For the text-containing cell, return its midpoint in [x, y] coordinate format. 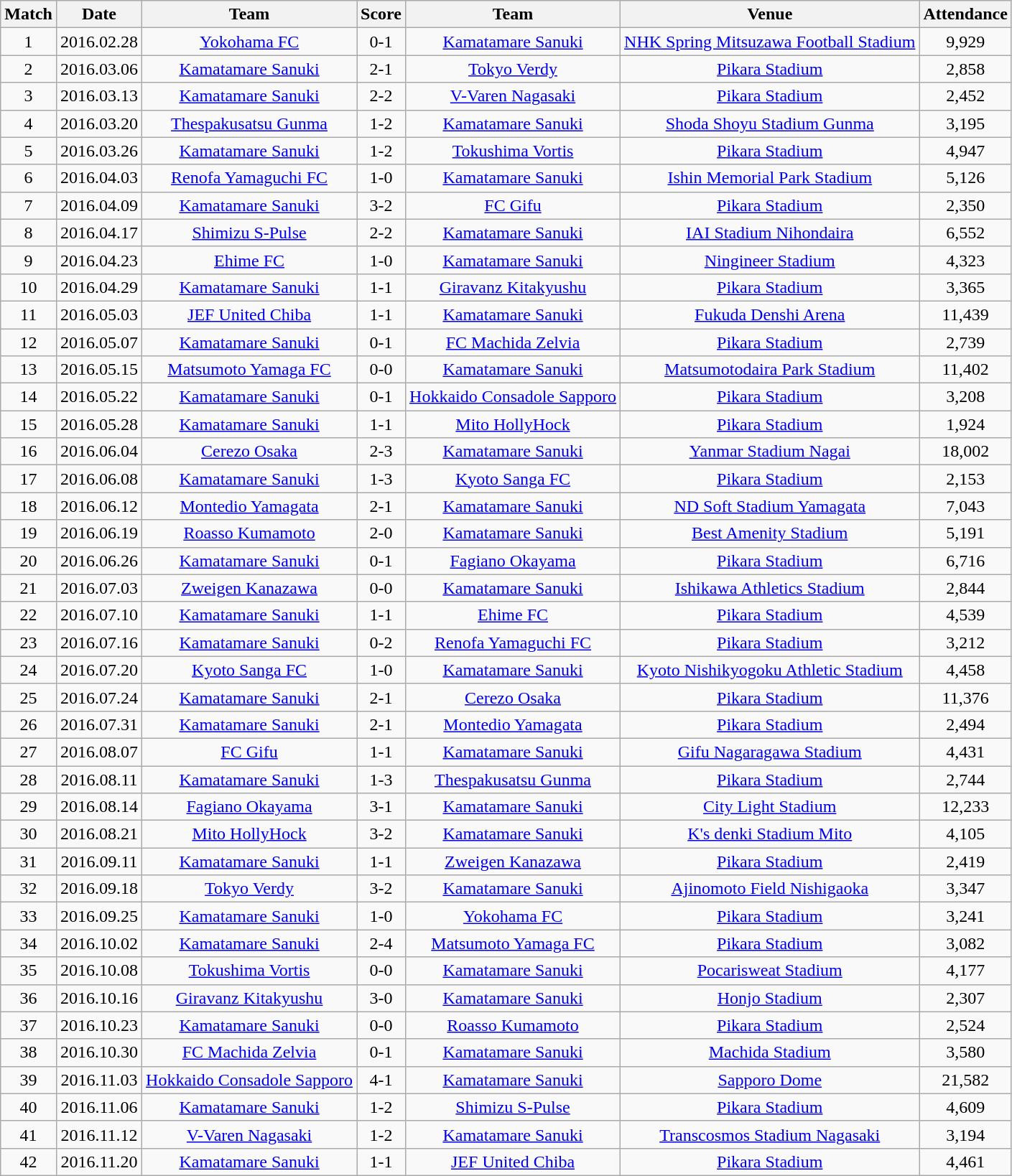
2016.07.20 [99, 670]
4 [29, 123]
2016.03.26 [99, 151]
2016.08.11 [99, 779]
Attendance [965, 14]
2016.04.03 [99, 178]
5,126 [965, 178]
2016.11.03 [99, 1080]
7,043 [965, 506]
2,494 [965, 724]
NHK Spring Mitsuzawa Football Stadium [770, 42]
2,858 [965, 69]
Gifu Nagaragawa Stadium [770, 752]
2016.04.23 [99, 260]
3,212 [965, 643]
2-4 [381, 943]
2016.04.17 [99, 233]
Yanmar Stadium Nagai [770, 452]
Venue [770, 14]
9 [29, 260]
3 [29, 96]
6,552 [965, 233]
31 [29, 862]
20 [29, 561]
9,929 [965, 42]
2016.07.16 [99, 643]
2,153 [965, 479]
28 [29, 779]
12,233 [965, 807]
25 [29, 697]
37 [29, 1025]
2016.03.20 [99, 123]
2016.05.03 [99, 314]
4,461 [965, 1162]
27 [29, 752]
35 [29, 971]
2016.10.30 [99, 1053]
7 [29, 205]
40 [29, 1107]
3,241 [965, 916]
3-0 [381, 998]
5,191 [965, 533]
2,419 [965, 862]
Date [99, 14]
2016.05.22 [99, 397]
Transcosmos Stadium Nagasaki [770, 1134]
2,744 [965, 779]
15 [29, 424]
2016.09.25 [99, 916]
11 [29, 314]
2016.06.08 [99, 479]
Kyoto Nishikyogoku Athletic Stadium [770, 670]
2016.09.18 [99, 889]
1,924 [965, 424]
26 [29, 724]
11,439 [965, 314]
2016.06.04 [99, 452]
2,307 [965, 998]
2016.09.11 [99, 862]
42 [29, 1162]
4,947 [965, 151]
4,431 [965, 752]
11,402 [965, 370]
13 [29, 370]
4,105 [965, 834]
Best Amenity Stadium [770, 533]
2,739 [965, 342]
2016.10.16 [99, 998]
Score [381, 14]
2016.02.28 [99, 42]
2 [29, 69]
4,539 [965, 615]
2016.05.15 [99, 370]
Ajinomoto Field Nishigaoka [770, 889]
2,524 [965, 1025]
Ningineer Stadium [770, 260]
29 [29, 807]
1 [29, 42]
39 [29, 1080]
32 [29, 889]
Machida Stadium [770, 1053]
2016.04.09 [99, 205]
6 [29, 178]
12 [29, 342]
2016.05.07 [99, 342]
City Light Stadium [770, 807]
Fukuda Denshi Arena [770, 314]
2016.05.28 [99, 424]
2,452 [965, 96]
2016.06.26 [99, 561]
3,194 [965, 1134]
3-1 [381, 807]
6,716 [965, 561]
24 [29, 670]
2016.07.31 [99, 724]
2-0 [381, 533]
11,376 [965, 697]
4,323 [965, 260]
2016.06.12 [99, 506]
3,365 [965, 287]
3,347 [965, 889]
Matsumotodaira Park Stadium [770, 370]
K's denki Stadium Mito [770, 834]
2016.08.07 [99, 752]
Sapporo Dome [770, 1080]
14 [29, 397]
Pocarisweat Stadium [770, 971]
4-1 [381, 1080]
23 [29, 643]
2016.06.19 [99, 533]
2016.07.03 [99, 588]
Match [29, 14]
2016.07.10 [99, 615]
3,580 [965, 1053]
19 [29, 533]
2016.11.06 [99, 1107]
8 [29, 233]
3,082 [965, 943]
18 [29, 506]
36 [29, 998]
2016.10.02 [99, 943]
4,458 [965, 670]
4,177 [965, 971]
2,350 [965, 205]
38 [29, 1053]
22 [29, 615]
2-3 [381, 452]
Shoda Shoyu Stadium Gunma [770, 123]
10 [29, 287]
2016.08.14 [99, 807]
IAI Stadium Nihondaira [770, 233]
2,844 [965, 588]
41 [29, 1134]
3,208 [965, 397]
5 [29, 151]
2016.10.08 [99, 971]
2016.11.12 [99, 1134]
34 [29, 943]
2016.08.21 [99, 834]
17 [29, 479]
33 [29, 916]
2016.03.06 [99, 69]
4,609 [965, 1107]
30 [29, 834]
21,582 [965, 1080]
2016.07.24 [99, 697]
18,002 [965, 452]
2016.11.20 [99, 1162]
2016.10.23 [99, 1025]
21 [29, 588]
2016.04.29 [99, 287]
0-2 [381, 643]
Ishikawa Athletics Stadium [770, 588]
3,195 [965, 123]
2016.03.13 [99, 96]
16 [29, 452]
ND Soft Stadium Yamagata [770, 506]
Ishin Memorial Park Stadium [770, 178]
Honjo Stadium [770, 998]
